Output the [X, Y] coordinate of the center of the cell containing the given text.  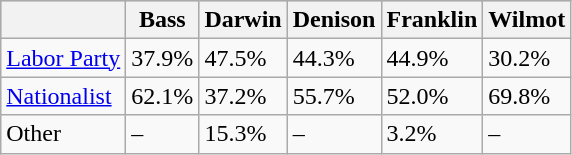
Darwin [243, 20]
62.1% [162, 96]
55.7% [334, 96]
44.3% [334, 58]
52.0% [432, 96]
Franklin [432, 20]
Wilmot [527, 20]
Nationalist [64, 96]
30.2% [527, 58]
44.9% [432, 58]
Other [64, 134]
Denison [334, 20]
37.9% [162, 58]
3.2% [432, 134]
69.8% [527, 96]
15.3% [243, 134]
Labor Party [64, 58]
Bass [162, 20]
47.5% [243, 58]
37.2% [243, 96]
